Capture the cell that displays the provided text and extract its [X, Y] central coordinate. 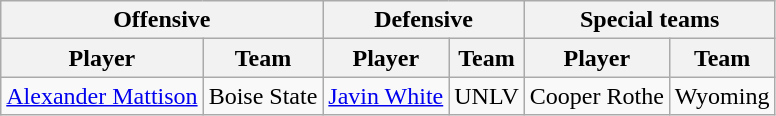
Defensive [424, 20]
Cooper Rothe [596, 96]
Boise State [263, 96]
Wyoming [722, 96]
Offensive [162, 20]
Javin White [386, 96]
Special teams [650, 20]
UNLV [487, 96]
Alexander Mattison [102, 96]
